Output the (X, Y) coordinate of the center of the cell containing the given text.  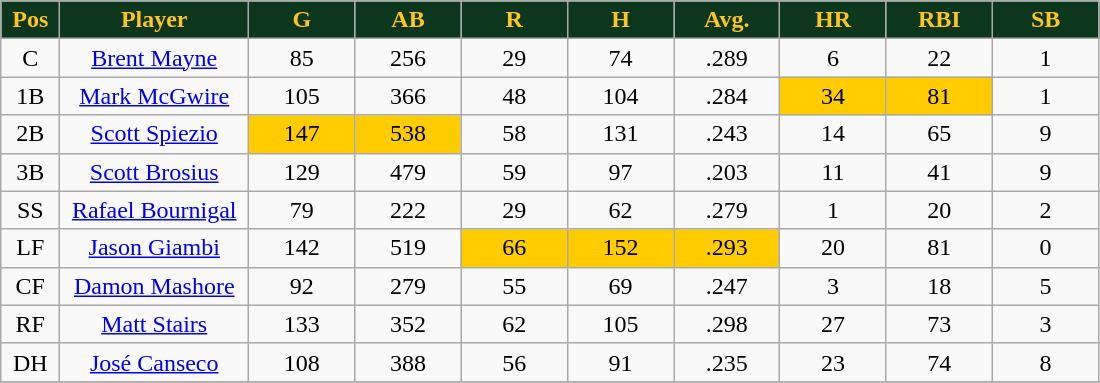
97 (620, 172)
222 (408, 210)
.243 (727, 134)
.298 (727, 324)
José Canseco (154, 362)
SB (1045, 20)
66 (514, 248)
LF (30, 248)
Scott Spiezio (154, 134)
0 (1045, 248)
.203 (727, 172)
2B (30, 134)
Brent Mayne (154, 58)
5 (1045, 286)
22 (939, 58)
85 (302, 58)
.235 (727, 362)
56 (514, 362)
6 (833, 58)
256 (408, 58)
AB (408, 20)
11 (833, 172)
142 (302, 248)
48 (514, 96)
RF (30, 324)
14 (833, 134)
Jason Giambi (154, 248)
H (620, 20)
.289 (727, 58)
129 (302, 172)
Rafael Bournigal (154, 210)
8 (1045, 362)
59 (514, 172)
34 (833, 96)
69 (620, 286)
RBI (939, 20)
133 (302, 324)
Matt Stairs (154, 324)
366 (408, 96)
108 (302, 362)
R (514, 20)
519 (408, 248)
Player (154, 20)
352 (408, 324)
58 (514, 134)
79 (302, 210)
G (302, 20)
18 (939, 286)
Pos (30, 20)
27 (833, 324)
73 (939, 324)
91 (620, 362)
.284 (727, 96)
DH (30, 362)
1B (30, 96)
C (30, 58)
131 (620, 134)
479 (408, 172)
.293 (727, 248)
104 (620, 96)
SS (30, 210)
92 (302, 286)
65 (939, 134)
Mark McGwire (154, 96)
.279 (727, 210)
.247 (727, 286)
Avg. (727, 20)
CF (30, 286)
41 (939, 172)
HR (833, 20)
Scott Brosius (154, 172)
Damon Mashore (154, 286)
388 (408, 362)
3B (30, 172)
279 (408, 286)
147 (302, 134)
538 (408, 134)
23 (833, 362)
2 (1045, 210)
55 (514, 286)
152 (620, 248)
